Identify which cell holds the provided text, then report its (X, Y) central coordinate. 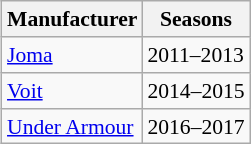
2011–2013 (196, 55)
Manufacturer (72, 19)
Seasons (196, 19)
Voit (72, 91)
Under Armour (72, 126)
2014–2015 (196, 91)
2016–2017 (196, 126)
Joma (72, 55)
